Locate the cell with the specified text and output its (X, Y) center coordinate. 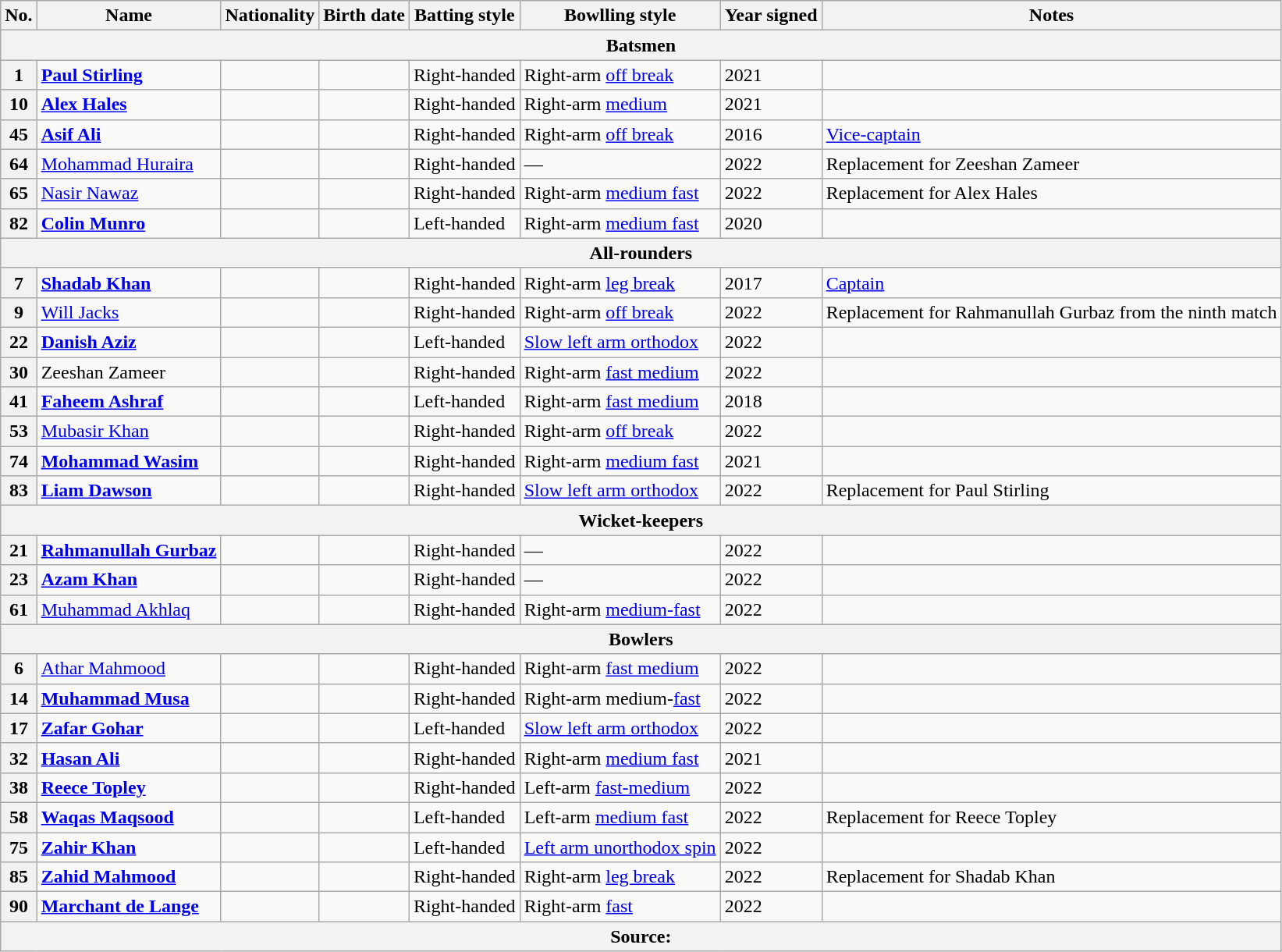
Replacement for Rahmanullah Gurbaz from the ninth match (1052, 312)
Zahir Khan (129, 847)
Left-arm medium fast (620, 817)
Vice-captain (1052, 134)
90 (19, 907)
Right-arm medium (620, 105)
74 (19, 461)
Notes (1052, 16)
30 (19, 372)
Left arm unorthodox spin (620, 847)
23 (19, 580)
Name (129, 16)
9 (19, 312)
Alex Hales (129, 105)
6 (19, 669)
Right-arm fast (620, 907)
2016 (771, 134)
53 (19, 432)
Rahmanullah Gurbaz (129, 550)
17 (19, 728)
Paul Stirling (129, 75)
Muhammad Musa (129, 698)
No. (19, 16)
Will Jacks (129, 312)
75 (19, 847)
Mohammad Wasim (129, 461)
65 (19, 194)
2017 (771, 282)
Birth date (364, 16)
83 (19, 491)
Bowlers (641, 639)
14 (19, 698)
Replacement for Alex Hales (1052, 194)
Marchant de Lange (129, 907)
Athar Mahmood (129, 669)
Nasir Nawaz (129, 194)
21 (19, 550)
Replacement for Zeeshan Zameer (1052, 164)
Waqas Maqsood (129, 817)
1 (19, 75)
Azam Khan (129, 580)
64 (19, 164)
Left-arm fast-medium (620, 787)
82 (19, 223)
Asif Ali (129, 134)
Nationality (270, 16)
Replacement for Reece Topley (1052, 817)
Mohammad Huraira (129, 164)
Source: (641, 936)
2020 (771, 223)
2018 (771, 402)
61 (19, 609)
Liam Dawson (129, 491)
Wicket-keepers (641, 520)
Zahid Mahmood (129, 877)
Captain (1052, 282)
Shadab Khan (129, 282)
Colin Munro (129, 223)
38 (19, 787)
Danish Aziz (129, 342)
32 (19, 758)
58 (19, 817)
85 (19, 877)
Replacement for Shadab Khan (1052, 877)
All-rounders (641, 253)
22 (19, 342)
Faheem Ashraf (129, 402)
7 (19, 282)
Zeeshan Zameer (129, 372)
Year signed (771, 16)
Zafar Gohar (129, 728)
Reece Topley (129, 787)
Batsmen (641, 45)
41 (19, 402)
Replacement for Paul Stirling (1052, 491)
10 (19, 105)
Batting style (464, 16)
Bowlling style (620, 16)
Hasan Ali (129, 758)
45 (19, 134)
Mubasir Khan (129, 432)
Muhammad Akhlaq (129, 609)
